Scan for the cell matching the given text and deliver its [x, y] coordinate at center. 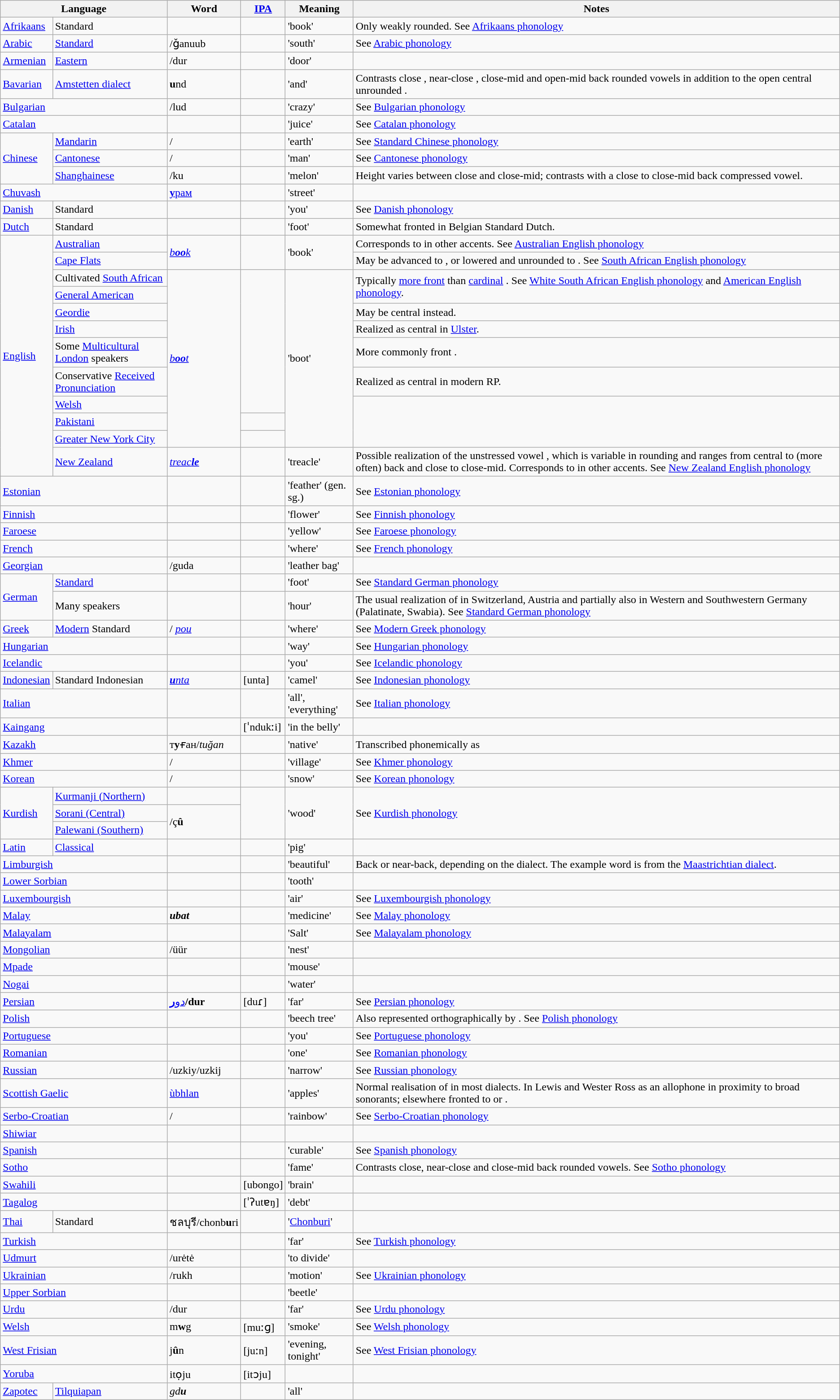
Kurmanji (Northern) [109, 796]
Serbo-Croatian [84, 1116]
Transcribed phonemically as [596, 744]
Only weakly rounded. See Afrikaans phonology [596, 26]
Icelandic [84, 663]
/lud [204, 107]
Meaning [319, 9]
[ˈndukːi] [263, 727]
Shanghainese [109, 175]
[juːn] [263, 1351]
'air' [319, 898]
'Chonburi' [319, 1221]
Kurdish [26, 813]
See Faroese phonology [596, 531]
Latin [26, 847]
IPA [263, 9]
Nogai [84, 984]
Contrasts close , near-close , close-mid and open-mid back rounded vowels in addition to the open central unrounded . [596, 83]
See Indonesian phonology [596, 680]
Irish [109, 329]
Finnish [84, 514]
'leather bag' [319, 565]
unta [204, 680]
See Estonian phonology [596, 491]
'motion' [319, 1275]
Armenian [26, 61]
'debt' [319, 1202]
Palewani (Southern) [109, 830]
'medicine' [319, 915]
'in the belly' [319, 727]
Greek [26, 629]
'yellow' [319, 531]
Language [84, 9]
Indonesian [26, 680]
'boot' [319, 358]
Kazakh [84, 744]
/urėtė [204, 1258]
'feather' (gen. sg.) [319, 491]
See Kurdish phonology [596, 813]
Urdu [84, 1309]
'beetle' [319, 1292]
'narrow' [319, 1070]
Persian [84, 1002]
See Turkish phonology [596, 1241]
ชลบุรี/chonburi [204, 1221]
'curable' [319, 1151]
See Khmer phonology [596, 762]
See Spanish phonology [596, 1151]
'snow' [319, 779]
Classical [109, 847]
туған/tuğan [204, 744]
[muːɡ] [263, 1327]
treacle [204, 462]
'rainbow' [319, 1116]
Realized as central in Ulster. [596, 329]
'all', 'everything' [319, 703]
/ǧanuub [204, 44]
[ubongo] [263, 1185]
'melon' [319, 175]
'tooth' [319, 881]
Chuvash [84, 192]
'crazy' [319, 107]
Arabic [26, 44]
Tilquiapan [109, 1391]
'man' [319, 158]
/üür [204, 949]
Standard Indonesian [109, 680]
German [26, 597]
Modern Standard [109, 629]
See Bulgarian phonology [596, 107]
Romanian [84, 1053]
Yoruba [84, 1374]
Height varies between close and close-mid; contrasts with a close to close-mid back compressed vowel. [596, 175]
See Catalan phonology [596, 124]
'beech tree' [319, 1019]
mwg [204, 1327]
Kaingang [84, 727]
See Standard Chinese phonology [596, 141]
Contrasts close, near-close and close-mid back rounded vowels. See Sotho phonology [596, 1168]
itọju [204, 1374]
See Ukrainian phonology [596, 1275]
Malay [84, 915]
See Serbo-Croatian phonology [596, 1116]
Mongolian [84, 949]
See Romanian phonology [596, 1053]
Spanish [84, 1151]
'earth' [319, 141]
'beautiful' [319, 864]
See Urdu phonology [596, 1309]
See Hungarian phonology [596, 646]
Also represented orthographically by . See Polish phonology [596, 1019]
French [84, 548]
See Finnish phonology [596, 514]
Pakistani [109, 422]
Cultivated South African [109, 278]
Limburgish [84, 864]
May be advanced to , or lowered and unrounded to . See South African English phonology [596, 261]
Catalan [84, 124]
Mandarin [109, 141]
West Frisian [84, 1351]
gdu [204, 1391]
und [204, 83]
'pig' [319, 847]
Danish [26, 210]
ubat [204, 915]
урам [204, 192]
See Portuguese phonology [596, 1036]
Hungarian [84, 646]
'camel' [319, 680]
Luxembourgish [84, 898]
Some Multicultural London speakers [109, 352]
Amstetten dialect [109, 83]
Ukrainian [84, 1275]
Zapotec [26, 1391]
'wood' [319, 813]
'hour' [319, 606]
Bavarian [26, 83]
Dutch [26, 227]
Chinese [26, 158]
See Cantonese phonology [596, 158]
'and' [319, 83]
See Persian phonology [596, 1002]
Tagalog [84, 1202]
/guda [204, 565]
'flower' [319, 514]
'water' [319, 984]
See Welsh phonology [596, 1327]
book [204, 252]
/uzkiy/uzkij [204, 1070]
'native' [319, 744]
Scottish Gaelic [84, 1093]
jûn [204, 1351]
Swahili [84, 1185]
Greater New York City [109, 439]
Corresponds to in other accents. See Australian English phonology [596, 244]
/rukh [204, 1275]
General American [109, 295]
'nest' [319, 949]
Cantonese [109, 158]
Word [204, 9]
See Danish phonology [596, 210]
'juice' [319, 124]
Notes [596, 9]
Bulgarian [84, 107]
'mouse' [319, 967]
Geordie [109, 312]
See Luxembourgish phonology [596, 898]
Somewhat fronted in Belgian Standard Dutch. [596, 227]
See Standard German phonology [596, 582]
'treacle' [319, 462]
Upper Sorbian [84, 1292]
Malayalam [84, 932]
Russian [84, 1070]
Conservative Received Pronunciation [109, 381]
See Arabic phonology [596, 44]
See Italian phonology [596, 703]
See Malay phonology [596, 915]
Eastern [109, 61]
Udmurt [84, 1258]
Faroese [84, 531]
Korean [84, 779]
'way' [319, 646]
[unta] [263, 680]
Back or near-back, depending on the dialect. The example word is from the Maastrichtian dialect. [596, 864]
/çû [204, 822]
/ pou [204, 629]
English [26, 356]
Many speakers [109, 606]
Shiwiar [84, 1133]
Typically more front than cardinal . See White South African English phonology and American English phonology. [596, 286]
Mpade [84, 967]
Australian [109, 244]
'evening, tonight' [319, 1351]
Realized as central in modern RP. [596, 381]
'brain' [319, 1185]
'fame' [319, 1168]
[duɾ] [263, 1002]
More commonly front . [596, 352]
'village' [319, 762]
'one' [319, 1053]
See Modern Greek phonology [596, 629]
Khmer [84, 762]
See Malayalam phonology [596, 932]
See Icelandic phonology [596, 663]
Georgian [84, 565]
New Zealand [109, 462]
'street' [319, 192]
[ˈʔutɐŋ] [263, 1202]
'smoke' [319, 1327]
'to divide' [319, 1258]
Sotho [84, 1168]
'Salt' [319, 932]
See Russian phonology [596, 1070]
See Korean phonology [596, 779]
'door' [319, 61]
/ku [204, 175]
Polish [84, 1019]
'south' [319, 44]
boot [204, 358]
Thai [26, 1221]
Portuguese [84, 1036]
Afrikaans [26, 26]
[itɔju] [263, 1374]
Lower Sorbian [84, 881]
See West Frisian phonology [596, 1351]
ùbhlan [204, 1093]
Sorani (Central) [109, 813]
'apples' [319, 1093]
Cape Flats [109, 261]
Normal realisation of in most dialects. In Lewis and Wester Ross as an allophone in proximity to broad sonorants; elsewhere fronted to or . [596, 1093]
May be central instead. [596, 312]
Estonian [84, 491]
'all' [319, 1391]
Turkish [84, 1241]
Italian [84, 703]
See French phonology [596, 548]
دور/dur [204, 1002]
